Find where the given text appears and provide that cell's center as (x, y) coordinate. 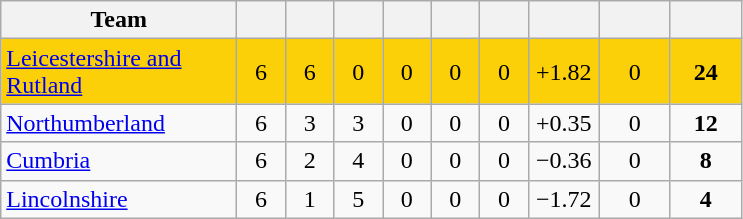
8 (706, 161)
−1.72 (564, 199)
+0.35 (564, 123)
5 (358, 199)
12 (706, 123)
Leicestershire and Rutland (119, 72)
2 (310, 161)
Northumberland (119, 123)
Lincolnshire (119, 199)
1 (310, 199)
−0.36 (564, 161)
Team (119, 20)
24 (706, 72)
+1.82 (564, 72)
Cumbria (119, 161)
